Pinpoint the cell where the given text exists, returning its (X, Y) midpoint coordinate. 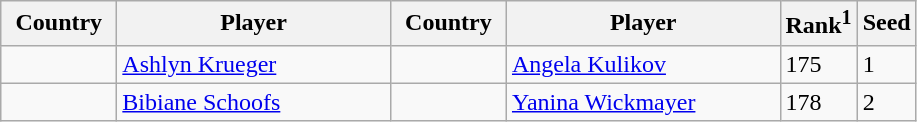
Yanina Wickmayer (643, 102)
2 (886, 102)
175 (818, 64)
Rank1 (818, 24)
Seed (886, 24)
Angela Kulikov (643, 64)
1 (886, 64)
Ashlyn Krueger (254, 64)
178 (818, 102)
Bibiane Schoofs (254, 102)
